Determine the [X, Y] coordinate at the center of the cell enclosing the given text.  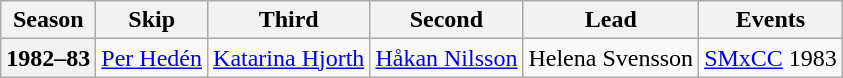
Season [48, 20]
SMxCC 1983 [771, 58]
Lead [611, 20]
Second [446, 20]
Helena Svensson [611, 58]
1982–83 [48, 58]
Events [771, 20]
Third [289, 20]
Per Hedén [152, 58]
Håkan Nilsson [446, 58]
Skip [152, 20]
Katarina Hjorth [289, 58]
